Provide the [X, Y] coordinate of the cell's center where the given text is located.  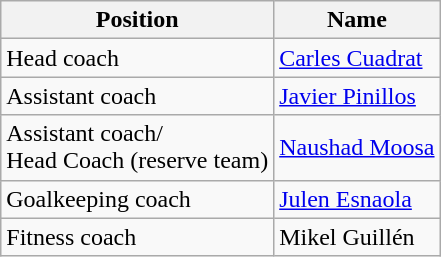
Javier Pinillos [357, 96]
Fitness coach [138, 237]
Name [357, 20]
Assistant coach [138, 96]
Head coach [138, 58]
Assistant coach/Head Coach (reserve team) [138, 148]
Position [138, 20]
Carles Cuadrat [357, 58]
Naushad Moosa [357, 148]
Goalkeeping coach [138, 199]
Mikel Guillén [357, 237]
Julen Esnaola [357, 199]
